Pinpoint the cell where the given text exists, returning its (x, y) midpoint coordinate. 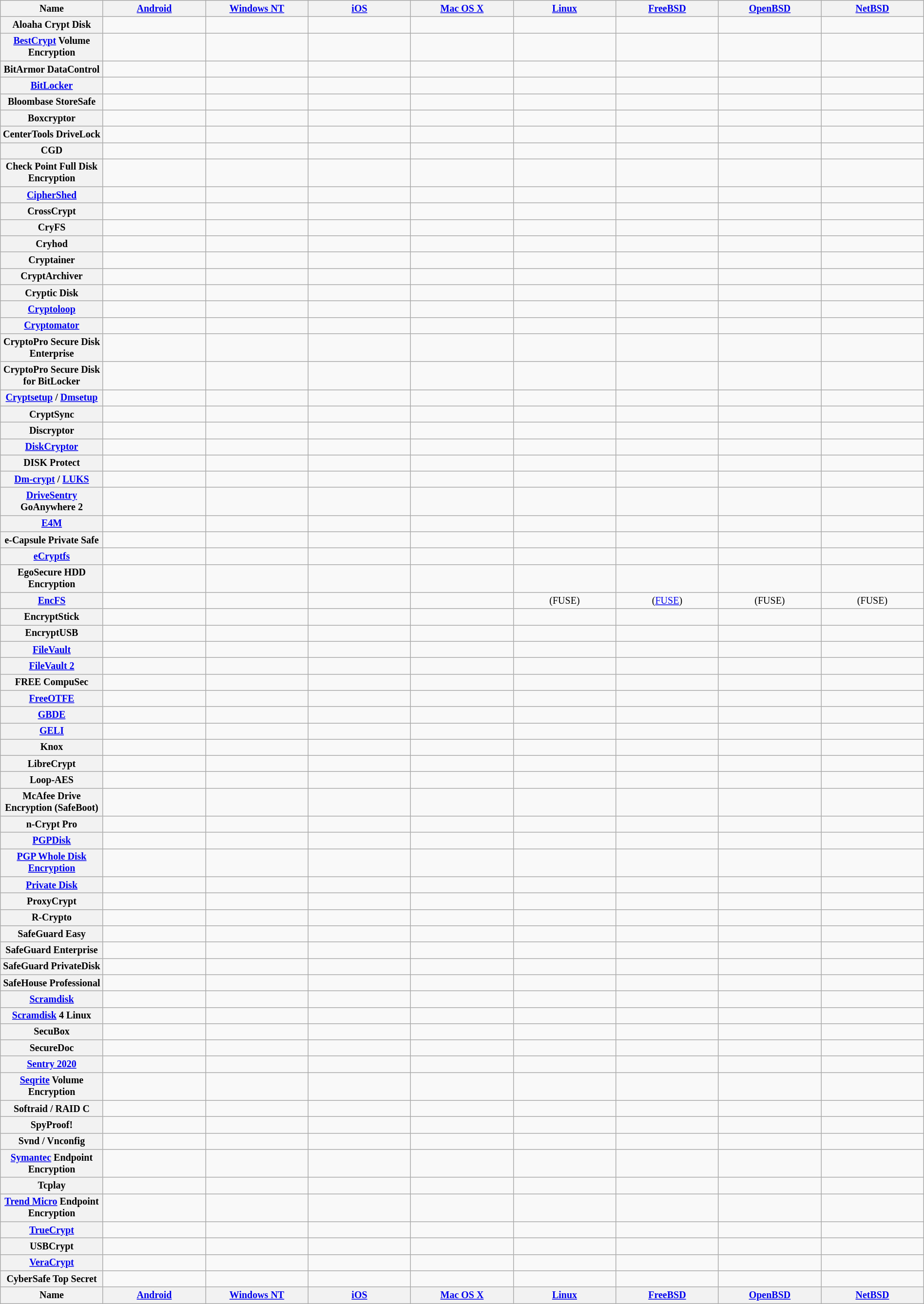
GBDE (52, 714)
e-Capsule Private Safe (52, 540)
Scramdisk 4 Linux (52, 1016)
R-Crypto (52, 918)
USBCrypt (52, 1246)
EncryptStick (52, 617)
SpyProof! (52, 1125)
EncryptUSB (52, 633)
Cryhod (52, 244)
SafeGuard Enterprise (52, 950)
Tcplay (52, 1186)
CGD (52, 151)
EgoSecure HDD Encryption (52, 579)
Seqrite Volume Encryption (52, 1087)
Aloaha Crypt Disk (52, 25)
CryptoPro Secure Disk for BitLocker (52, 375)
Softraid / RAID C (52, 1109)
DISK Protect (52, 463)
LibreCrypt (52, 764)
CyberSafe Top Secret (52, 1279)
SecuBox (52, 1032)
eCryptfs (52, 556)
Trend Micro Endpoint Encryption (52, 1208)
ProxyCrypt (52, 901)
Bloombase StoreSafe (52, 101)
SafeGuard Easy (52, 934)
FREE CompuSec (52, 682)
Cryptoloop (52, 309)
EncFS (52, 600)
Sentry 2020 (52, 1064)
CryptArchiver (52, 277)
CipherShed (52, 195)
CryFS (52, 228)
Cryptsetup / Dmsetup (52, 398)
Discryptor (52, 431)
Private Disk (52, 885)
CryptSync (52, 414)
Knox (52, 748)
SafeHouse Professional (52, 982)
DriveSentry GoAnywhere 2 (52, 502)
Check Point Full Disk Encryption (52, 173)
BitArmor DataControl (52, 69)
FileVault 2 (52, 666)
FileVault (52, 649)
PGPDisk (52, 841)
E4M (52, 523)
Symantec Endpoint Encryption (52, 1164)
Dm-crypt / LUKS (52, 479)
SecureDoc (52, 1048)
CrossCrypt (52, 211)
DiskCryptor (52, 446)
CenterTools DriveLock (52, 134)
n-Crypt Pro (52, 825)
McAfee Drive Encryption (SafeBoot) (52, 802)
TrueCrypt (52, 1230)
Svnd / Vnconfig (52, 1141)
Cryptomator (52, 326)
Scramdisk (52, 999)
FreeOTFE (52, 699)
CryptoPro Secure Disk Enterprise (52, 348)
BestCrypt Volume Encryption (52, 47)
Cryptainer (52, 260)
PGP Whole Disk Encryption (52, 863)
VeraCrypt (52, 1262)
BitLocker (52, 86)
Cryptic Disk (52, 293)
GELI (52, 731)
Loop-AES (52, 780)
SafeGuard PrivateDisk (52, 967)
Boxcryptor (52, 118)
